Output the [x, y] coordinate of the center of the cell containing the given text.  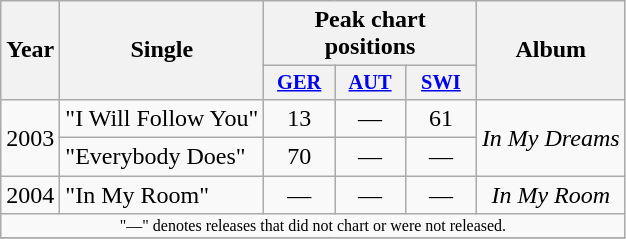
In My Dreams [550, 137]
Year [30, 50]
AUT [370, 83]
2004 [30, 195]
In My Room [550, 195]
"Everybody Does" [162, 157]
"—" denotes releases that did not chart or were not released. [313, 226]
SWI [440, 83]
"I Will Follow You" [162, 118]
Peak chart positions [370, 34]
2003 [30, 137]
61 [440, 118]
13 [300, 118]
70 [300, 157]
"In My Room" [162, 195]
Album [550, 50]
Single [162, 50]
GER [300, 83]
